From the cell containing the given text, extract its center point as [x, y] coordinate. 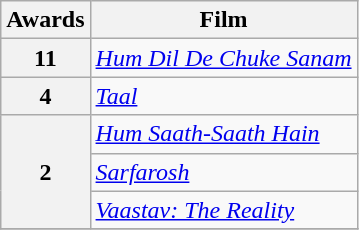
Awards [46, 20]
Vaastav: The Reality [224, 210]
Film [224, 20]
Sarfarosh [224, 172]
Hum Saath-Saath Hain [224, 134]
Taal [224, 96]
11 [46, 58]
4 [46, 96]
2 [46, 172]
Hum Dil De Chuke Sanam [224, 58]
